Find where the given text appears and provide that cell's center as (X, Y) coordinate. 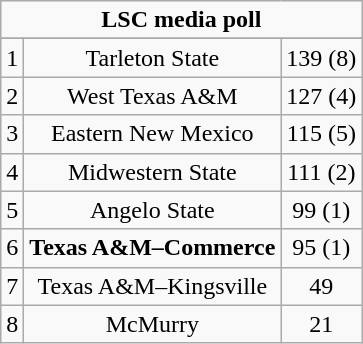
4 (12, 172)
3 (12, 134)
1 (12, 58)
7 (12, 286)
Angelo State (152, 210)
Midwestern State (152, 172)
95 (1) (322, 248)
McMurry (152, 324)
8 (12, 324)
5 (12, 210)
Eastern New Mexico (152, 134)
111 (2) (322, 172)
127 (4) (322, 96)
Texas A&M–Kingsville (152, 286)
6 (12, 248)
Texas A&M–Commerce (152, 248)
21 (322, 324)
2 (12, 96)
99 (1) (322, 210)
139 (8) (322, 58)
Tarleton State (152, 58)
115 (5) (322, 134)
49 (322, 286)
West Texas A&M (152, 96)
LSC media poll (182, 20)
